Locate the cell with the specified text and output its (X, Y) center coordinate. 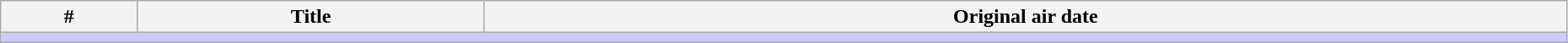
Title (311, 17)
# (69, 17)
Original air date (1026, 17)
